Capture the cell that displays the provided text and extract its [x, y] central coordinate. 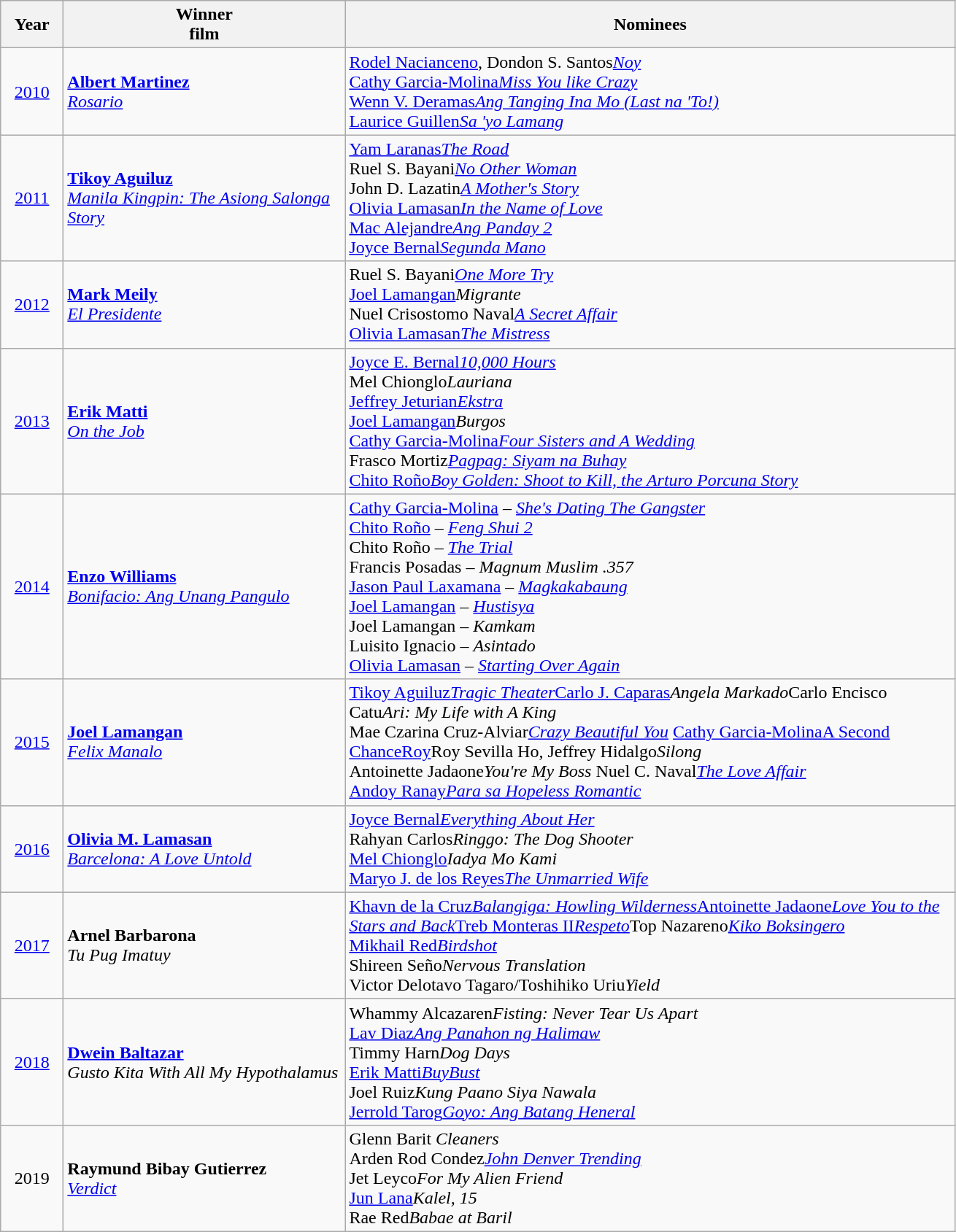
2014 [32, 586]
Erik MattiOn the Job [204, 421]
2012 [32, 305]
Raymund Bibay GutierrezVerdict [204, 1178]
Albert MartinezRosario [204, 92]
2018 [32, 1062]
Year [32, 25]
Joyce BernalEverything About HerRahyan CarlosRinggo: The Dog ShooterMel ChiongloIadya Mo KamiMaryo J. de los ReyesThe Unmarried Wife [650, 849]
2017 [32, 945]
2013 [32, 421]
Tikoy AguiluzManila Kingpin: The Asiong Salonga Story [204, 198]
Olivia M. Lamasan Barcelona: A Love Untold [204, 849]
2015 [32, 743]
2011 [32, 198]
Nominees [650, 25]
2019 [32, 1178]
Mark MeilyEl Presidente [204, 305]
2016 [32, 849]
2010 [32, 92]
Glenn Barit CleanersArden Rod CondezJohn Denver TrendingJet LeycoFor My Alien FriendJun LanaKalel, 15Rae RedBabae at Baril [650, 1178]
Ruel S. BayaniOne More TryJoel LamanganMigranteNuel Crisostomo NavalA Secret AffairOlivia LamasanThe Mistress [650, 305]
Enzo WilliamsBonifacio: Ang Unang Pangulo [204, 586]
Arnel Barbarona Tu Pug Imatuy [204, 945]
Dwein BaltazarGusto Kita With All My Hypothalamus [204, 1062]
Joel Lamangan Felix Manalo [204, 743]
Winnerfilm [204, 25]
